Pinpoint the cell where the given text exists, returning its (X, Y) midpoint coordinate. 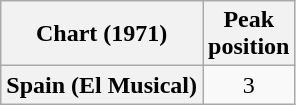
3 (249, 85)
Peakposition (249, 34)
Chart (1971) (102, 34)
Spain (El Musical) (102, 85)
